Find where the given text appears and provide that cell's center as [X, Y] coordinate. 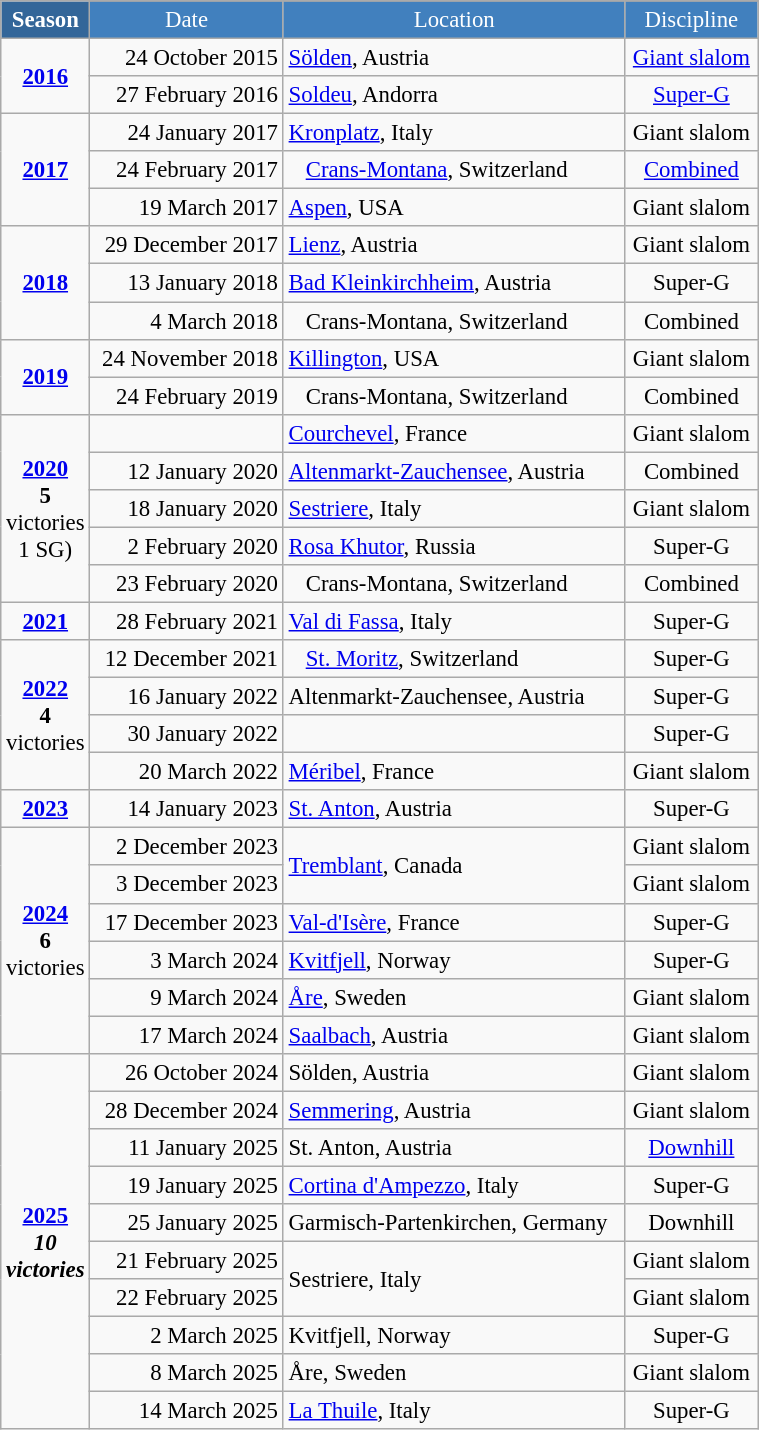
24 January 2017 [187, 133]
21 February 2025 [187, 1261]
Discipline [691, 20]
Lienz, Austria [454, 245]
13 January 2018 [187, 283]
25 January 2025 [187, 1223]
20246 victories [46, 941]
19 January 2025 [187, 1185]
30 January 2022 [187, 734]
Cortina d'Ampezzo, Italy [454, 1185]
2023 [46, 809]
17 December 2023 [187, 922]
2021 [46, 621]
28 February 2021 [187, 621]
24 November 2018 [187, 358]
12 January 2020 [187, 471]
Semmering, Austria [454, 1110]
3 March 2024 [187, 960]
Val-d'Isère, France [454, 922]
28 December 2024 [187, 1110]
4 March 2018 [187, 321]
17 March 2024 [187, 1035]
29 December 2017 [187, 245]
St. Moritz, Switzerland [454, 659]
14 March 2025 [187, 1411]
2020 5 victories 1 SG) [46, 508]
Soldeu, Andorra [454, 95]
22 February 2025 [187, 1298]
Date [187, 20]
Killington, USA [454, 358]
2 December 2023 [187, 847]
2018 [46, 282]
Rosa Khutor, Russia [454, 546]
Val di Fassa, Italy [454, 621]
26 October 2024 [187, 1073]
16 January 2022 [187, 697]
2017 [46, 170]
Bad Kleinkirchheim, Austria [454, 283]
27 February 2016 [187, 95]
20 March 2022 [187, 772]
2022 4 victories [46, 715]
8 March 2025 [187, 1373]
La Thuile, Italy [454, 1411]
Courchevel, France [454, 433]
Aspen, USA [454, 208]
12 December 2021 [187, 659]
3 December 2023 [187, 885]
18 January 2020 [187, 509]
Garmisch-Partenkirchen, Germany [454, 1223]
14 January 2023 [187, 809]
24 February 2019 [187, 396]
Location [454, 20]
Tremblant, Canada [454, 866]
2 March 2025 [187, 1336]
11 January 2025 [187, 1148]
2019 [46, 376]
Méribel, France [454, 772]
Kronplatz, Italy [454, 133]
Season [46, 20]
2 February 2020 [187, 546]
2016 [46, 76]
24 February 2017 [187, 170]
202510 victories [46, 1242]
24 October 2015 [187, 58]
Saalbach, Austria [454, 1035]
23 February 2020 [187, 584]
19 March 2017 [187, 208]
9 March 2024 [187, 997]
